Detect which cell encompasses the target text, then output its (X, Y) center coordinate. 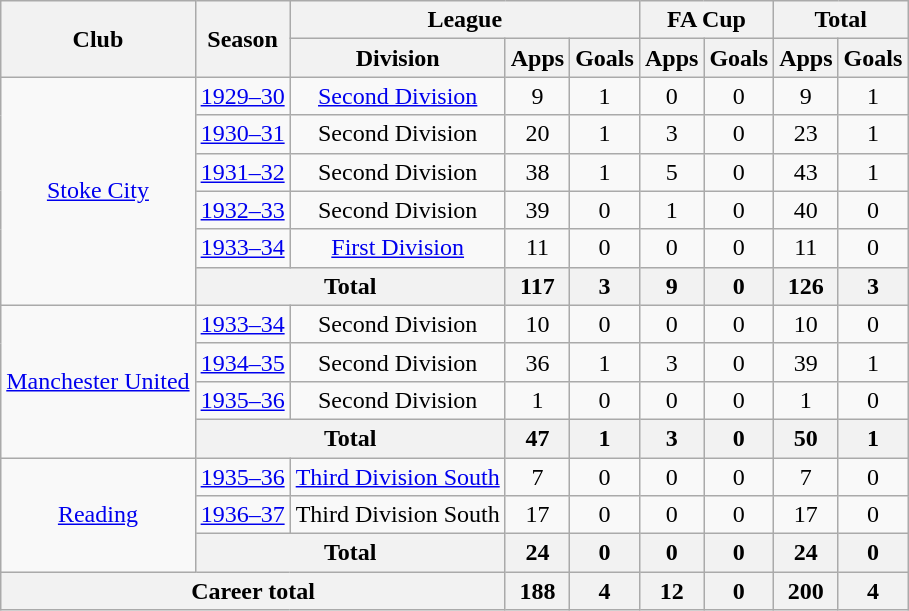
47 (537, 438)
FA Cup (706, 20)
First Division (398, 248)
Season (242, 39)
23 (806, 134)
1934–35 (242, 362)
20 (537, 134)
12 (671, 591)
Reading (98, 515)
1930–31 (242, 134)
1929–30 (242, 96)
League (464, 20)
Manchester United (98, 381)
Career total (253, 591)
1932–33 (242, 210)
50 (806, 438)
36 (537, 362)
1931–32 (242, 172)
Stoke City (98, 191)
43 (806, 172)
188 (537, 591)
5 (671, 172)
38 (537, 172)
200 (806, 591)
Division (398, 58)
1936–37 (242, 515)
126 (806, 286)
Club (98, 39)
40 (806, 210)
117 (537, 286)
